Identify which cell holds the provided text, then report its (X, Y) central coordinate. 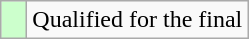
Qualified for the final (138, 20)
